Detect which cell encompasses the target text, then output its [x, y] center coordinate. 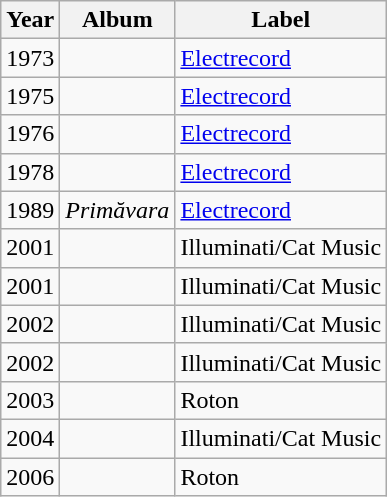
1989 [30, 210]
Album [118, 20]
Year [30, 20]
1976 [30, 134]
2004 [30, 438]
2006 [30, 477]
1978 [30, 172]
Label [281, 20]
1973 [30, 58]
1975 [30, 96]
2003 [30, 400]
Primăvara [118, 210]
